Return (x, y) of the center of cell containing provided text 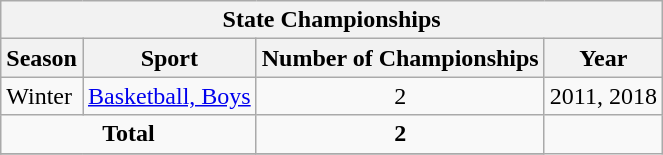
Season (42, 58)
Number of Championships (400, 58)
2011, 2018 (603, 96)
Basketball, Boys (169, 96)
Year (603, 58)
State Championships (332, 20)
Winter (42, 96)
Total (128, 134)
Sport (169, 58)
